Locate the cell with the specified text and output its [X, Y] center coordinate. 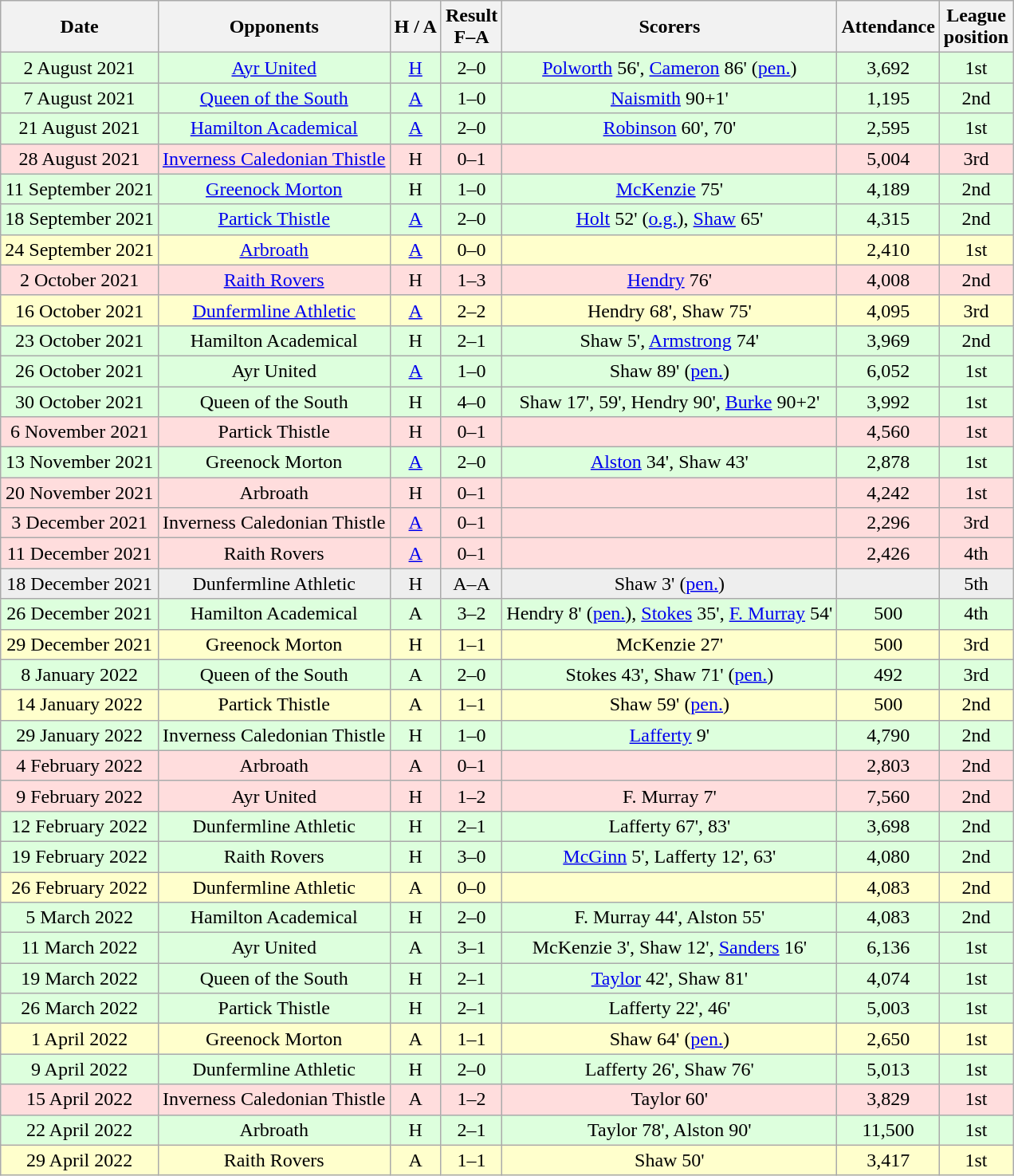
A–A [471, 584]
6,136 [888, 948]
Hendry 68', Shaw 75' [670, 310]
2,595 [888, 128]
29 April 2022 [80, 1160]
2 October 2021 [80, 280]
21 August 2021 [80, 128]
Attendance [888, 27]
2,650 [888, 1039]
1 April 2022 [80, 1039]
9 February 2022 [80, 796]
12 February 2022 [80, 826]
11 September 2021 [80, 189]
3,992 [888, 401]
14 January 2022 [80, 705]
Shaw 64' (pen.) [670, 1039]
23 October 2021 [80, 340]
Taylor 60' [670, 1099]
28 August 2021 [80, 159]
4,790 [888, 735]
Robinson 60', 70' [670, 128]
4,074 [888, 978]
2,296 [888, 523]
2,410 [888, 250]
492 [888, 675]
3,698 [888, 826]
5 March 2022 [80, 918]
2–2 [471, 310]
Stokes 43', Shaw 71' (pen.) [670, 675]
Shaw 3' (pen.) [670, 584]
29 January 2022 [80, 735]
ResultF–A [471, 27]
5,013 [888, 1069]
Taylor 42', Shaw 81' [670, 978]
24 September 2021 [80, 250]
19 February 2022 [80, 856]
Lafferty 67', 83' [670, 826]
3–0 [471, 856]
4,315 [888, 219]
3,969 [888, 340]
1–3 [471, 280]
McKenzie 75' [670, 189]
18 December 2021 [80, 584]
22 April 2022 [80, 1130]
McGinn 5', Lafferty 12', 63' [670, 856]
26 October 2021 [80, 371]
Naismith 90+1' [670, 98]
4,095 [888, 310]
4,560 [888, 432]
5,003 [888, 1009]
Lafferty 22', 46' [670, 1009]
Shaw 17', 59', Hendry 90', Burke 90+2' [670, 401]
F. Murray 44', Alston 55' [670, 918]
5,004 [888, 159]
19 March 2022 [80, 978]
Date [80, 27]
Polworth 56', Cameron 86' (pen.) [670, 68]
Scorers [670, 27]
Shaw 59' (pen.) [670, 705]
McKenzie 3', Shaw 12', Sanders 16' [670, 948]
4,242 [888, 493]
Alston 34', Shaw 43' [670, 462]
8 January 2022 [80, 675]
16 October 2021 [80, 310]
9 April 2022 [80, 1069]
4,008 [888, 280]
3–2 [471, 614]
3 December 2021 [80, 523]
11 December 2021 [80, 553]
11,500 [888, 1130]
7,560 [888, 796]
15 April 2022 [80, 1099]
7 August 2021 [80, 98]
Shaw 89' (pen.) [670, 371]
Shaw 50' [670, 1160]
F. Murray 7' [670, 796]
Opponents [274, 27]
11 March 2022 [80, 948]
Hendry 8' (pen.), Stokes 35', F. Murray 54' [670, 614]
McKenzie 27' [670, 644]
3,692 [888, 68]
20 November 2021 [80, 493]
Lafferty 9' [670, 735]
2 August 2021 [80, 68]
18 September 2021 [80, 219]
H / A [415, 27]
26 March 2022 [80, 1009]
6 November 2021 [80, 432]
29 December 2021 [80, 644]
4,080 [888, 856]
26 February 2022 [80, 887]
4,189 [888, 189]
Taylor 78', Alston 90' [670, 1130]
3–1 [471, 948]
2,426 [888, 553]
3,829 [888, 1099]
26 December 2021 [80, 614]
3,417 [888, 1160]
Shaw 5', Armstrong 74' [670, 340]
13 November 2021 [80, 462]
6,052 [888, 371]
2,878 [888, 462]
Lafferty 26', Shaw 76' [670, 1069]
Holt 52' (o.g.), Shaw 65' [670, 219]
Hendry 76' [670, 280]
4 February 2022 [80, 765]
30 October 2021 [80, 401]
5th [976, 584]
4–0 [471, 401]
2,803 [888, 765]
1,195 [888, 98]
Leagueposition [976, 27]
